Locate the cell with the specified text and output its (x, y) center coordinate. 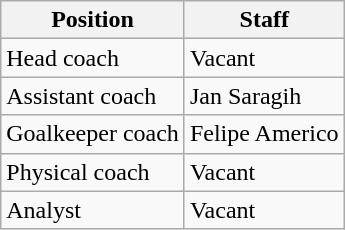
Physical coach (93, 172)
Analyst (93, 210)
Position (93, 20)
Head coach (93, 58)
Goalkeeper coach (93, 134)
Staff (264, 20)
Felipe Americo (264, 134)
Jan Saragih (264, 96)
Assistant coach (93, 96)
